Find where the given text appears and provide that cell's center as [X, Y] coordinate. 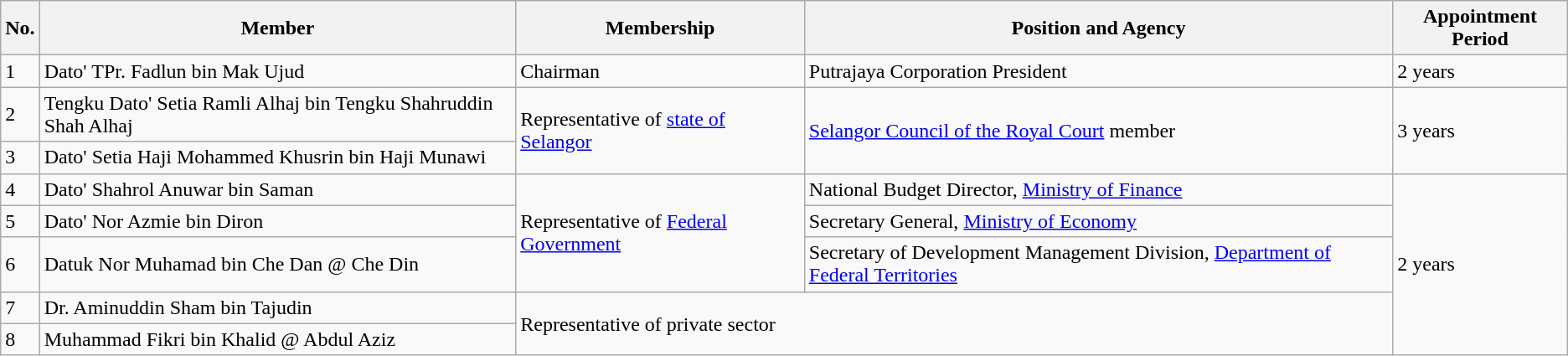
Tengku Dato' Setia Ramli Alhaj bin Tengku Shahruddin Shah Alhaj [278, 114]
Member [278, 28]
7 [20, 307]
Dato' Setia Haji Mohammed Khusrin bin Haji Munawi [278, 157]
3 years [1481, 131]
4 [20, 189]
5 [20, 221]
Dato' Shahrol Anuwar bin Saman [278, 189]
Representative of Federal Government [660, 233]
1 [20, 71]
Appointment Period [1481, 28]
Selangor Council of the Royal Court member [1098, 131]
3 [20, 157]
Dato' TPr. Fadlun bin Mak Ujud [278, 71]
Muhammad Fikri bin Khalid @ Abdul Aziz [278, 339]
No. [20, 28]
Secretary of Development Management Division, Department of Federal Territories [1098, 265]
2 [20, 114]
Position and Agency [1098, 28]
Membership [660, 28]
Representative of state of Selangor [660, 131]
Chairman [660, 71]
Putrajaya Corporation President [1098, 71]
Dato' Nor Azmie bin Diron [278, 221]
Datuk Nor Muhamad bin Che Dan @ Che Din [278, 265]
Secretary General, Ministry of Economy [1098, 221]
8 [20, 339]
National Budget Director, Ministry of Finance [1098, 189]
Dr. Aminuddin Sham bin Tajudin [278, 307]
6 [20, 265]
Representative of private sector [955, 323]
